Extract the [x, y] coordinate from the center of the cell holding the provided text.  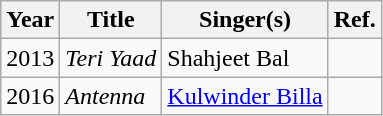
2013 [30, 58]
Teri Yaad [111, 58]
Singer(s) [245, 20]
Kulwinder Billa [245, 96]
Antenna [111, 96]
Year [30, 20]
2016 [30, 96]
Title [111, 20]
Ref. [354, 20]
Shahjeet Bal [245, 58]
